Identify which cell holds the provided text, then report its [x, y] central coordinate. 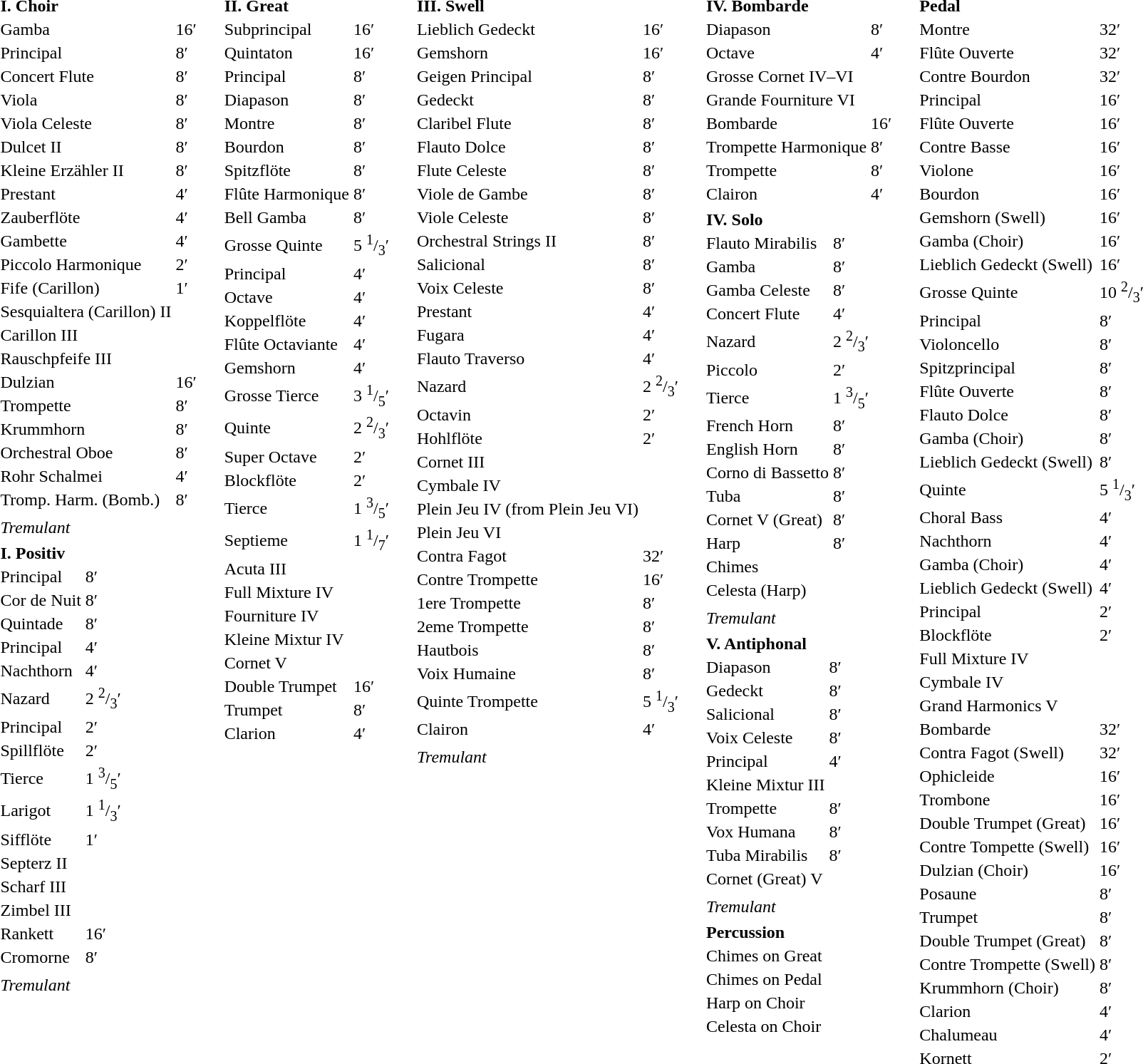
Tuba [767, 497]
English Horn [767, 450]
Chimes [767, 567]
Quintaton [286, 53]
Harp [767, 544]
1 1/3′ [103, 811]
Double Trumpet [286, 686]
V. Antiphonal [774, 644]
Super Octave [286, 456]
Chalumeau [1008, 1035]
Fugara [527, 335]
Posaune [1008, 894]
Bell Gamba [286, 217]
Contra Fagot [527, 556]
Trompette Harmonique [786, 147]
Octavin [527, 415]
Harp on Choir [764, 1003]
Gamba [767, 267]
Grand Harmonics V [1008, 706]
Contra Fagot (Swell) [1008, 753]
Claribel Flute [527, 123]
Celesta on Choir [764, 1027]
32′ [661, 556]
Prestant [527, 311]
Violone [1008, 170]
Gemshorn (Swell) [1008, 217]
Hohlflöte [527, 438]
Hautbois [527, 650]
Flûte Harmonique [286, 194]
Cornet V [286, 663]
Contre Basse [1008, 147]
Grosse Tierce [286, 396]
Geigen Principal [527, 76]
Spitzprincipal [1008, 368]
Cornet V (Great) [767, 520]
Dulzian (Choir) [1008, 871]
Tuba Mirabilis [765, 856]
Orchestral Strings II [527, 241]
Choral Bass [1008, 518]
Ophicleide [1008, 777]
Viole de Gambe [527, 194]
Flute Celeste [527, 170]
Violoncello [1008, 344]
Grande Fourniture VI [786, 100]
Acuta III [286, 569]
Vox Humana [765, 832]
Trombone [1008, 800]
Contre Trompette (Swell) [1008, 965]
Piccolo [767, 370]
Koppelflöte [286, 321]
Grosse Cornet IV–VI [786, 76]
Plein Jeu IV (from Plein Jeu VI) [527, 509]
Septieme [286, 540]
Cornet (Great) V [765, 879]
Quinte Trompette [527, 701]
Chimes on Pedal [764, 980]
Cornet III [527, 462]
Contre Tompette (Swell) [1008, 847]
IV. Solo [787, 219]
Kleine Mixtur III [765, 785]
Concert Flute [767, 314]
Chimes on Great [764, 956]
2eme Trompette [527, 626]
Celesta (Harp) [767, 591]
Voix Humaine [527, 673]
1 1/7′ [371, 540]
Kleine Mixtur IV [286, 639]
Krummhorn (Choir) [1008, 988]
Flûte Octaviante [286, 344]
Lieblich Gedeckt [527, 29]
Fourniture IV [286, 616]
3 1/5′ [371, 396]
Plein Jeu VI [527, 532]
Gamba Celeste [767, 290]
Contre Trompette [527, 579]
Nachthorn [1008, 542]
Corno di Bassetto [767, 473]
Viole Celeste [527, 217]
Flauto Traverso [527, 358]
Subprincipal [286, 29]
Flauto Mirabilis [767, 243]
Percussion [764, 933]
Spitzflöte [286, 170]
Contre Bourdon [1008, 76]
1ere Trompette [527, 603]
French Horn [767, 426]
